Detect which cell encompasses the target text, then output its (x, y) center coordinate. 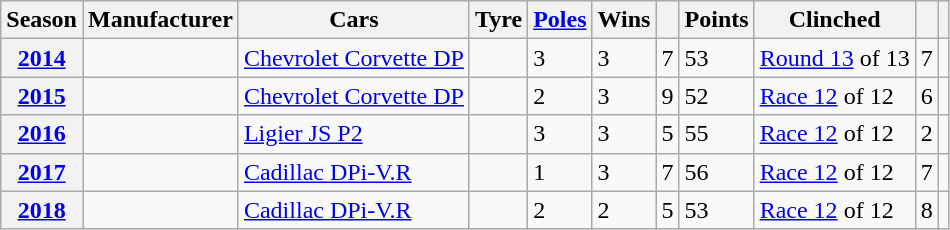
Manufacturer (160, 20)
Ligier JS P2 (354, 134)
Tyre (498, 20)
6 (926, 96)
Points (716, 20)
1 (560, 172)
2016 (42, 134)
Clinched (834, 20)
52 (716, 96)
2014 (42, 58)
56 (716, 172)
Season (42, 20)
8 (926, 210)
Round 13 of 13 (834, 58)
Poles (560, 20)
Cars (354, 20)
Wins (624, 20)
55 (716, 134)
9 (668, 96)
2015 (42, 96)
2018 (42, 210)
2017 (42, 172)
